Scan for the cell matching the given text and deliver its (x, y) coordinate at center. 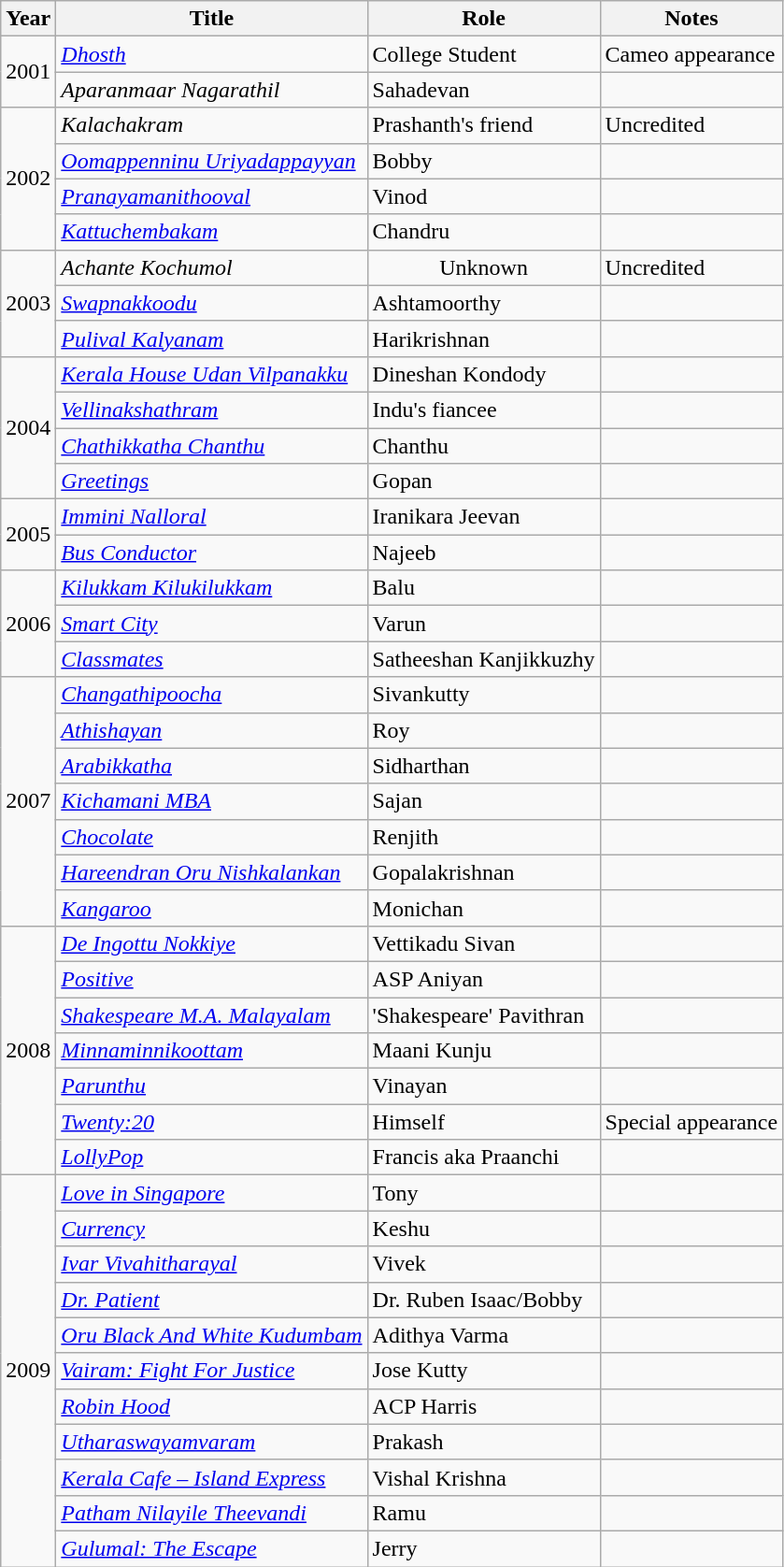
Dr. Patient (211, 1300)
Dr. Ruben Isaac/Bobby (484, 1300)
Ramu (484, 1513)
Chandru (484, 232)
Vellinakshathram (211, 410)
Immini Nalloral (211, 517)
Changathipoocha (211, 695)
Patham Nilayile Theevandi (211, 1513)
Vinayan (484, 1086)
De Ingottu Nokkiye (211, 943)
Hareendran Oru Nishkalankan (211, 872)
Sivankutty (484, 695)
2008 (28, 1050)
ASP Aniyan (484, 979)
Year (28, 19)
LollyPop (211, 1157)
Chanthu (484, 446)
ACP Harris (484, 1406)
Himself (484, 1122)
Maani Kunju (484, 1051)
Greetings (211, 482)
Satheeshan Kanjikkuzhy (484, 659)
Classmates (211, 659)
Utharaswayamvaram (211, 1442)
Bus Conductor (211, 553)
Swapnakkoodu (211, 303)
Gulumal: The Escape (211, 1548)
Oomappenninu Uriyadappayyan (211, 161)
Vinod (484, 196)
Title (211, 19)
Notes (691, 19)
Special appearance (691, 1122)
2006 (28, 624)
Kilukkam Kilukilukkam (211, 588)
Bobby (484, 161)
Kerala House Udan Vilpanakku (211, 374)
Smart City (211, 624)
Gopan (484, 482)
Positive (211, 979)
Vivek (484, 1264)
Kalachakram (211, 125)
Oru Black And White Kudumbam (211, 1335)
Adithya Varma (484, 1335)
College Student (484, 54)
'Shakespeare' Pavithran (484, 1014)
Unknown (484, 267)
Love in Singapore (211, 1193)
Najeeb (484, 553)
Varun (484, 624)
Jerry (484, 1548)
Dineshan Kondody (484, 374)
Sajan (484, 801)
Vettikadu Sivan (484, 943)
Ashtamoorthy (484, 303)
Keshu (484, 1229)
Role (484, 19)
2009 (28, 1371)
Tony (484, 1193)
Arabikkatha (211, 766)
Currency (211, 1229)
Twenty:20 (211, 1122)
Monichan (484, 908)
Francis aka Praanchi (484, 1157)
Prakash (484, 1442)
2002 (28, 179)
Sahadevan (484, 90)
Ivar Vivahitharayal (211, 1264)
2007 (28, 801)
Balu (484, 588)
Achante Kochumol (211, 267)
Gopalakrishnan (484, 872)
Pranayamanithooval (211, 196)
Kerala Cafe – Island Express (211, 1477)
Dhosth (211, 54)
2005 (28, 535)
Cameo appearance (691, 54)
Renjith (484, 837)
Vishal Krishna (484, 1477)
Shakespeare M.A. Malayalam (211, 1014)
Chocolate (211, 837)
Aparanmaar Nagarathil (211, 90)
Athishayan (211, 730)
Kangaroo (211, 908)
Iranikara Jeevan (484, 517)
Harikrishnan (484, 338)
Kichamani MBA (211, 801)
Vairam: Fight For Justice (211, 1371)
2001 (28, 72)
Robin Hood (211, 1406)
Parunthu (211, 1086)
Roy (484, 730)
Jose Kutty (484, 1371)
Prashanth's friend (484, 125)
2003 (28, 303)
Indu's fiancee (484, 410)
Pulival Kalyanam (211, 338)
Kattuchembakam (211, 232)
Minnaminnikoottam (211, 1051)
Chathikkatha Chanthu (211, 446)
2004 (28, 427)
Sidharthan (484, 766)
